Determine the [X, Y] coordinate at the center of the cell enclosing the given text.  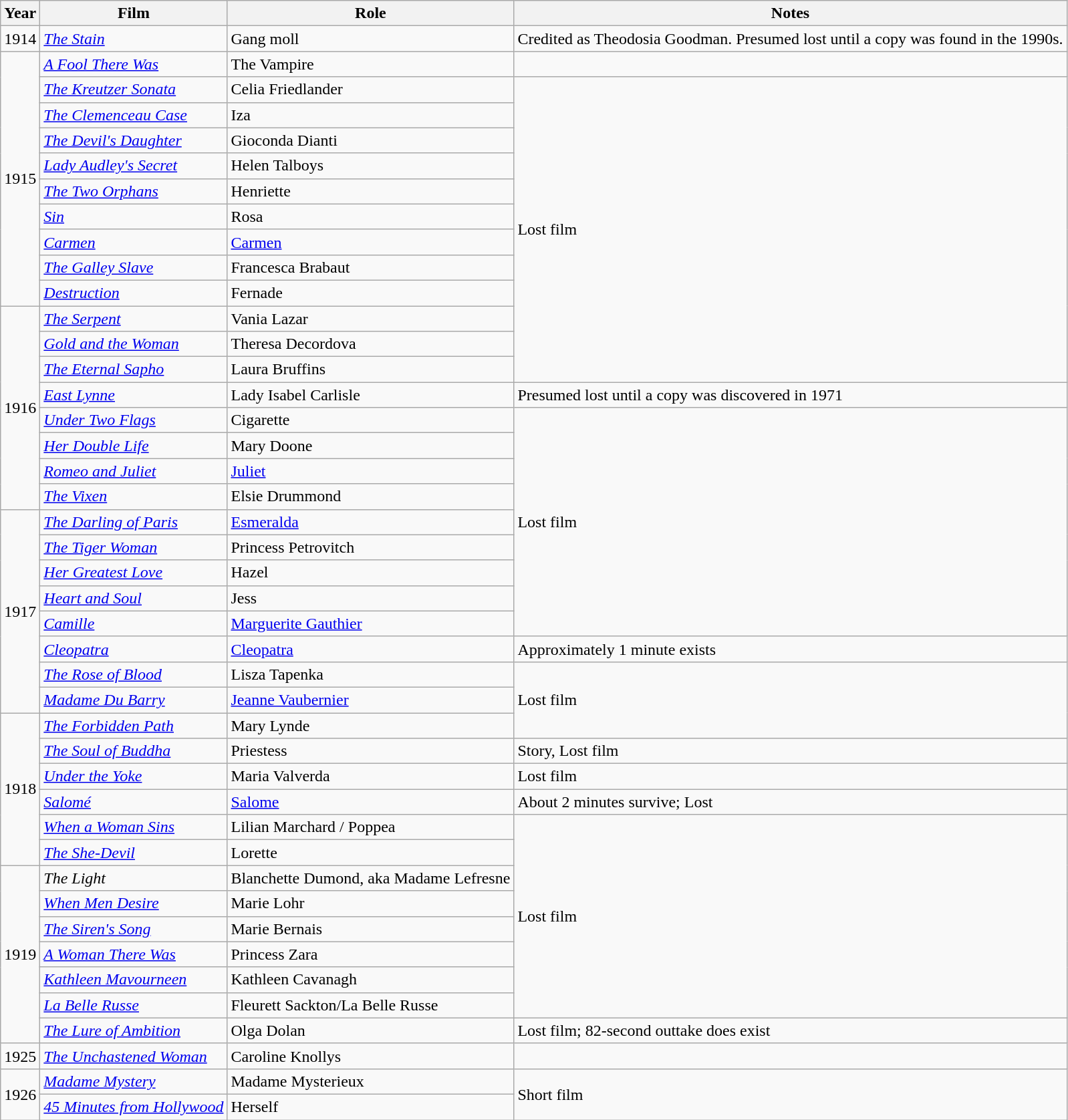
Gioconda Dianti [370, 140]
Hazel [370, 573]
1915 [20, 179]
Approximately 1 minute exists [790, 649]
Vania Lazar [370, 319]
Presumed lost until a copy was discovered in 1971 [790, 395]
Elsie Drummond [370, 497]
Mary Doone [370, 446]
When Men Desire [134, 903]
Film [134, 13]
The Soul of Buddha [134, 751]
The Tiger Woman [134, 547]
The Clemenceau Case [134, 115]
Heart and Soul [134, 598]
A Fool There Was [134, 64]
Under the Yoke [134, 777]
The Stain [134, 39]
When a Woman Sins [134, 827]
1926 [20, 1094]
Madame Mystery [134, 1081]
The Vixen [134, 497]
1925 [20, 1056]
Jess [370, 598]
The Vampire [370, 64]
Rosa [370, 217]
Lady Isabel Carlisle [370, 395]
East Lynne [134, 395]
Lost film; 82-second outtake does exist [790, 1030]
Kathleen Cavanagh [370, 980]
Under Two Flags [134, 420]
Olga Dolan [370, 1030]
Celia Friedlander [370, 90]
The Galley Slave [134, 267]
La Belle Russe [134, 1005]
Credited as Theodosia Goodman. Presumed lost until a copy was found in the 1990s. [790, 39]
1917 [20, 611]
Marie Bernais [370, 929]
1916 [20, 408]
Lady Audley's Secret [134, 166]
The Devil's Daughter [134, 140]
The Lure of Ambition [134, 1030]
Her Greatest Love [134, 573]
Madame Du Barry [134, 700]
Princess Petrovitch [370, 547]
Laura Bruffins [370, 370]
45 Minutes from Hollywood [134, 1107]
Juliet [370, 471]
Gang moll [370, 39]
Fleurett Sackton/La Belle Russe [370, 1005]
Herself [370, 1107]
Destruction [134, 293]
About 2 minutes survive; Lost [790, 802]
The Forbidden Path [134, 725]
Marguerite Gauthier [370, 623]
Blanchette Dumond, aka Madame Lefresne [370, 878]
1918 [20, 789]
Madame Mysterieux [370, 1081]
Lorette [370, 853]
Camille [134, 623]
The Light [134, 878]
Story, Lost film [790, 751]
Maria Valverda [370, 777]
A Woman There Was [134, 954]
The Two Orphans [134, 191]
Year [20, 13]
Helen Talboys [370, 166]
The Darling of Paris [134, 522]
1914 [20, 39]
The Serpent [134, 319]
Her Double Life [134, 446]
Lilian Marchard / Poppea [370, 827]
Gold and the Woman [134, 344]
Fernade [370, 293]
Theresa Decordova [370, 344]
The Siren's Song [134, 929]
Priestess [370, 751]
Henriette [370, 191]
Kathleen Mavourneen [134, 980]
Short film [790, 1094]
The Eternal Sapho [134, 370]
Sin [134, 217]
The Unchastened Woman [134, 1056]
The Rose of Blood [134, 674]
The Kreutzer Sonata [134, 90]
Jeanne Vaubernier [370, 700]
The She-Devil [134, 853]
Lisza Tapenka [370, 674]
Romeo and Juliet [134, 471]
Marie Lohr [370, 903]
Salomé [134, 802]
1919 [20, 954]
Caroline Knollys [370, 1056]
Salome [370, 802]
Esmeralda [370, 522]
Francesca Brabaut [370, 267]
Iza [370, 115]
Cigarette [370, 420]
Role [370, 13]
Mary Lynde [370, 725]
Princess Zara [370, 954]
Notes [790, 13]
